Pinpoint the cell where the given text exists, returning its [x, y] midpoint coordinate. 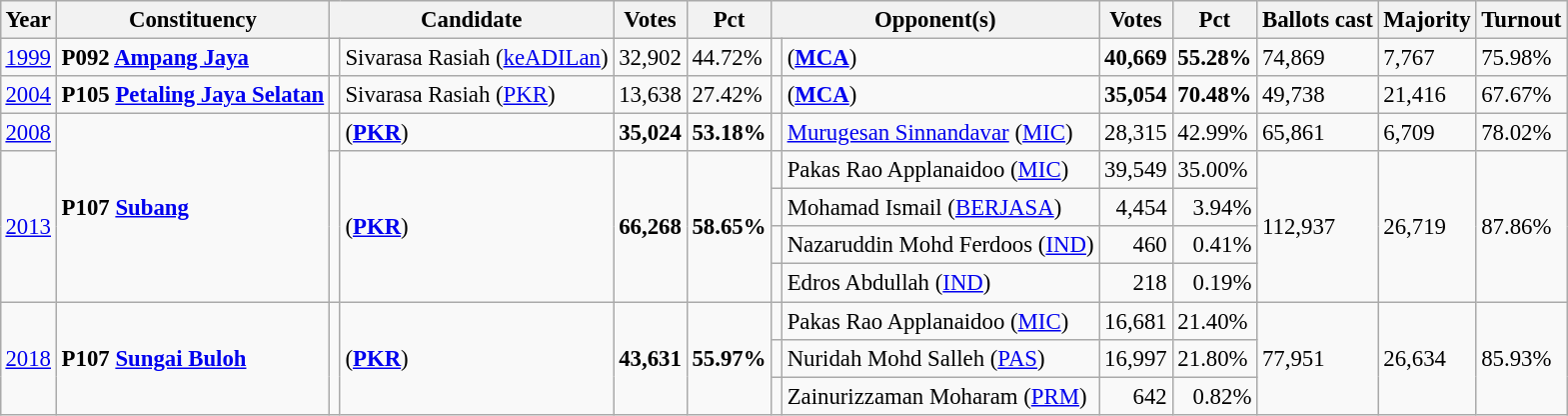
77,951 [1317, 358]
26,634 [1427, 358]
27.42% [730, 95]
112,937 [1317, 226]
0.41% [1215, 245]
21,416 [1427, 95]
26,719 [1427, 226]
Nazaruddin Mohd Ferdoos (IND) [939, 245]
218 [1135, 283]
Mohamad Ismail (BERJASA) [939, 208]
16,681 [1135, 321]
Turnout [1521, 20]
21.80% [1215, 358]
58.65% [730, 226]
2004 [28, 95]
3.94% [1215, 208]
75.98% [1521, 57]
70.48% [1215, 95]
Majority [1427, 20]
21.40% [1215, 321]
35,024 [650, 133]
53.18% [730, 133]
35,054 [1135, 95]
13,638 [650, 95]
65,861 [1317, 133]
Sivarasa Rasiah (PKR) [477, 95]
40,669 [1135, 57]
2018 [28, 358]
28,315 [1135, 133]
2008 [28, 133]
P105 Petaling Jaya Selatan [192, 95]
4,454 [1135, 208]
Year [28, 20]
55.28% [1215, 57]
642 [1135, 396]
35.00% [1215, 170]
Sivarasa Rasiah (keADILan) [477, 57]
Edros Abdullah (IND) [939, 283]
16,997 [1135, 358]
6,709 [1427, 133]
39,549 [1135, 170]
0.82% [1215, 396]
74,869 [1317, 57]
49,738 [1317, 95]
460 [1135, 245]
Candidate [472, 20]
55.97% [730, 358]
85.93% [1521, 358]
Murugesan Sinnandavar (MIC) [939, 133]
78.02% [1521, 133]
P107 Subang [192, 208]
66,268 [650, 226]
7,767 [1427, 57]
42.99% [1215, 133]
Opponent(s) [935, 20]
0.19% [1215, 283]
67.67% [1521, 95]
32,902 [650, 57]
P107 Sungai Buloh [192, 358]
2013 [28, 226]
P092 Ampang Jaya [192, 57]
Ballots cast [1317, 20]
Nuridah Mohd Salleh (PAS) [939, 358]
Zainurizzaman Moharam (PRM) [939, 396]
Constituency [192, 20]
43,631 [650, 358]
1999 [28, 57]
44.72% [730, 57]
87.86% [1521, 226]
